From the cell containing the given text, extract its center point as [x, y] coordinate. 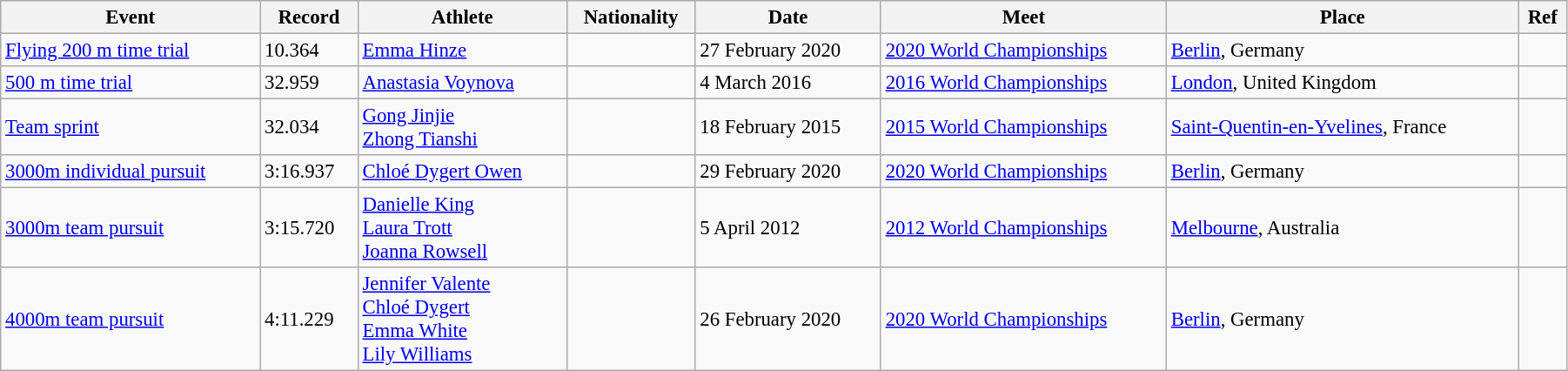
18 February 2015 [788, 127]
Date [788, 17]
Team sprint [131, 127]
Nationality [631, 17]
Chloé Dygert Owen [462, 172]
2016 World Championships [1023, 83]
Anastasia Voynova [462, 83]
3000m team pursuit [131, 228]
3:15.720 [309, 228]
32.034 [309, 127]
2012 World Championships [1023, 228]
Gong JinjieZhong Tianshi [462, 127]
3000m individual pursuit [131, 172]
500 m time trial [131, 83]
Melbourne, Australia [1342, 228]
Meet [1023, 17]
Ref [1542, 17]
32.959 [309, 83]
27 February 2020 [788, 51]
3:16.937 [309, 172]
10.364 [309, 51]
Event [131, 17]
Saint-Quentin-en-Yvelines, France [1342, 127]
4 March 2016 [788, 83]
London, United Kingdom [1342, 83]
5 April 2012 [788, 228]
Athlete [462, 17]
2015 World Championships [1023, 127]
29 February 2020 [788, 172]
Flying 200 m time trial [131, 51]
Place [1342, 17]
Record [309, 17]
Emma Hinze [462, 51]
Danielle KingLaura TrottJoanna Rowsell [462, 228]
